Search for the cell housing the specified text and yield its [x, y] center coordinate. 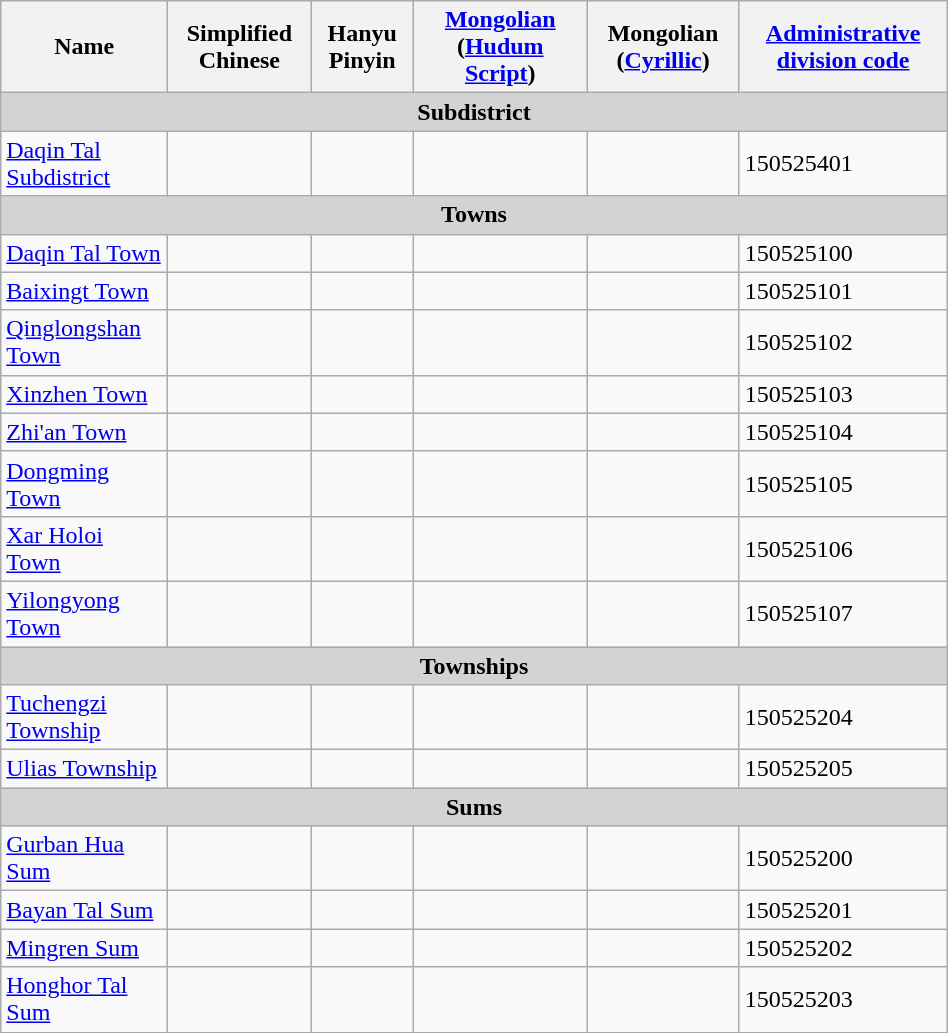
Mongolian (Cyrillic) [663, 47]
150525401 [843, 164]
Gurban Hua Sum [84, 858]
150525204 [843, 718]
Ulias Township [84, 769]
Bayan Tal Sum [84, 910]
150525104 [843, 432]
150525101 [843, 291]
150525102 [843, 342]
150525100 [843, 253]
Zhi'an Town [84, 432]
Hanyu Pinyin [362, 47]
Daqin Tal Subdistrict [84, 164]
150525202 [843, 948]
Towns [474, 215]
Mingren Sum [84, 948]
Honghor Tal Sum [84, 1000]
Administrative division code [843, 47]
Subdistrict [474, 112]
Mongolian (Hudum Script) [500, 47]
150525106 [843, 548]
150525200 [843, 858]
150525103 [843, 394]
150525203 [843, 1000]
Dongming Town [84, 484]
Daqin Tal Town [84, 253]
Xinzhen Town [84, 394]
Yilongyong Town [84, 614]
150525105 [843, 484]
150525201 [843, 910]
150525107 [843, 614]
150525205 [843, 769]
Baixingt Town [84, 291]
Name [84, 47]
Tuchengzi Township [84, 718]
Simplified Chinese [240, 47]
Xar Holoi Town [84, 548]
Sums [474, 807]
Qinglongshan Town [84, 342]
Townships [474, 665]
